Find where the given text appears and provide that cell's center as [x, y] coordinate. 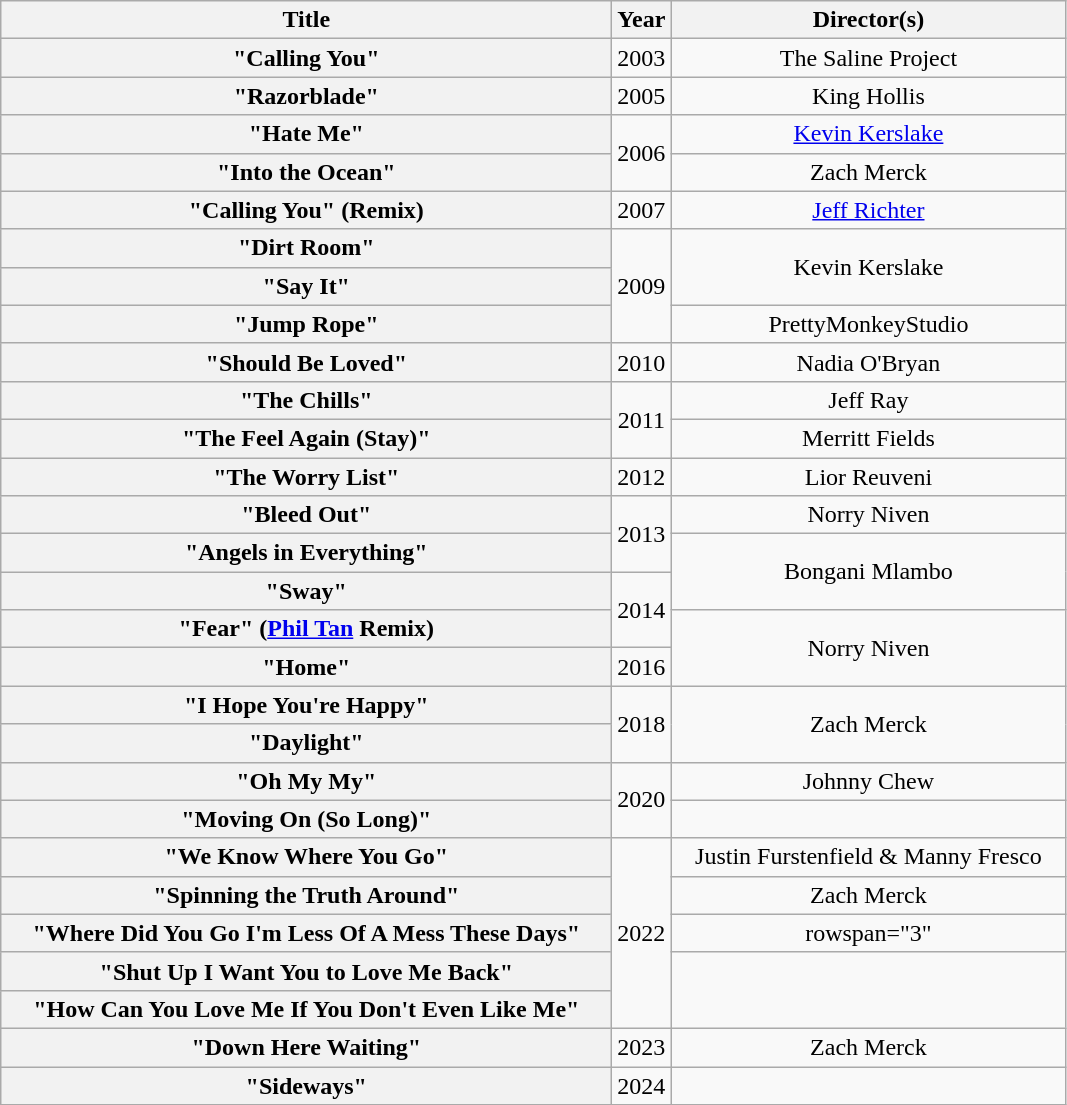
Title [306, 20]
2010 [642, 362]
"The Chills" [306, 400]
Johnny Chew [868, 781]
2006 [642, 153]
"Down Here Waiting" [306, 1047]
"The Feel Again (Stay)" [306, 438]
"The Worry List" [306, 477]
2007 [642, 210]
"Fear" (Phil Tan Remix) [306, 629]
"Where Did You Go I'm Less Of A Mess These Days" [306, 933]
"Hate Me" [306, 134]
2011 [642, 419]
"Razorblade" [306, 96]
"Into the Ocean" [306, 172]
"Shut Up I Want You to Love Me Back" [306, 971]
2012 [642, 477]
2016 [642, 667]
"Spinning the Truth Around" [306, 895]
"Daylight" [306, 743]
"We Know Where You Go" [306, 857]
"Calling You" [306, 58]
"Dirt Room" [306, 248]
2024 [642, 1085]
2020 [642, 800]
"Should Be Loved" [306, 362]
Jeff Richter [868, 210]
The Saline Project [868, 58]
"Angels in Everything" [306, 553]
Director(s) [868, 20]
Bongani Mlambo [868, 572]
"Oh My My" [306, 781]
"Moving On (So Long)" [306, 819]
"Say It" [306, 286]
King Hollis [868, 96]
Justin Furstenfield & Manny Fresco [868, 857]
Lior Reuveni [868, 477]
2009 [642, 286]
"Jump Rope" [306, 324]
2003 [642, 58]
2014 [642, 610]
Nadia O'Bryan [868, 362]
2005 [642, 96]
"Sideways" [306, 1085]
"Home" [306, 667]
"Calling You" (Remix) [306, 210]
Jeff Ray [868, 400]
2022 [642, 933]
2013 [642, 534]
"How Can You Love Me If You Don't Even Like Me" [306, 1009]
2023 [642, 1047]
"Bleed Out" [306, 515]
Merritt Fields [868, 438]
PrettyMonkeyStudio [868, 324]
Year [642, 20]
2018 [642, 724]
"Sway" [306, 591]
"I Hope You're Happy" [306, 705]
rowspan="3" [868, 933]
